Search for the cell housing the specified text and yield its (x, y) center coordinate. 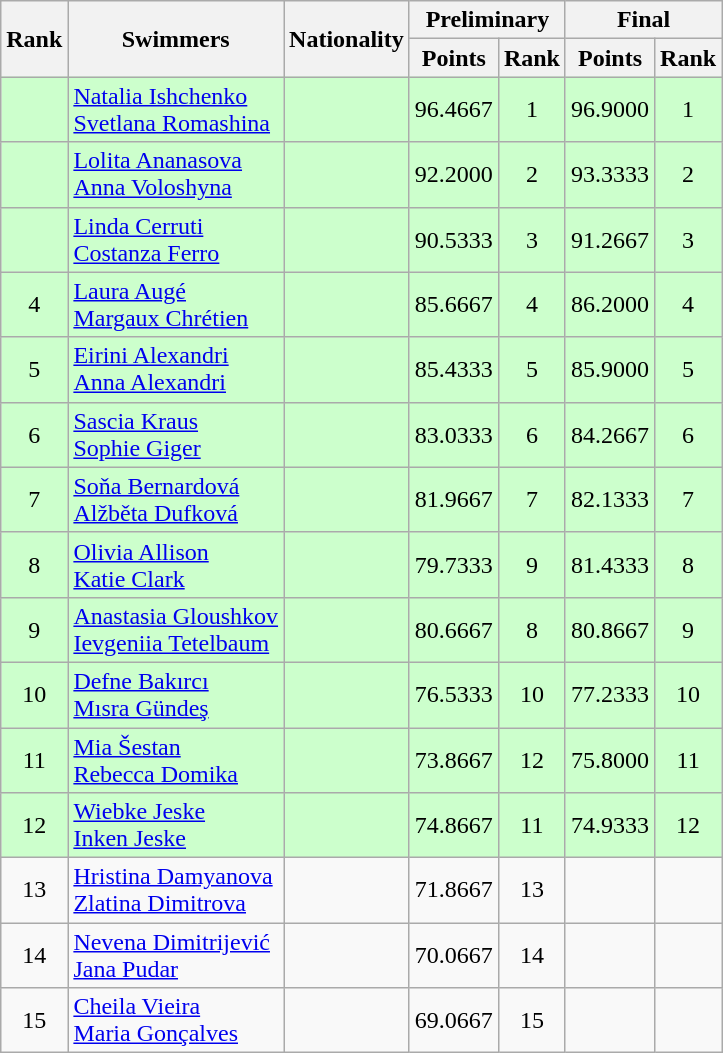
76.5333 (454, 694)
Final (643, 20)
Lolita AnanasovaAnna Voloshyna (176, 174)
Cheila VieiraMaria Gonçalves (176, 1020)
80.6667 (454, 630)
86.2000 (610, 304)
85.6667 (454, 304)
Sascia KrausSophie Giger (176, 434)
Laura AugéMargaux Chrétien (176, 304)
77.2333 (610, 694)
74.9333 (610, 826)
69.0667 (454, 1020)
81.9667 (454, 500)
Mia ŠestanRebecca Domika (176, 760)
91.2667 (610, 240)
84.2667 (610, 434)
75.8000 (610, 760)
80.8667 (610, 630)
93.3333 (610, 174)
96.4667 (454, 110)
81.4333 (610, 564)
73.8667 (454, 760)
Swimmers (176, 39)
92.2000 (454, 174)
85.4333 (454, 370)
Natalia IshchenkoSvetlana Romashina (176, 110)
83.0333 (454, 434)
79.7333 (454, 564)
74.8667 (454, 826)
Anastasia GloushkovIevgeniia Tetelbaum (176, 630)
Linda CerrutiCostanza Ferro (176, 240)
Hristina DamyanovaZlatina Dimitrova (176, 890)
Soňa BernardováAlžběta Dufková (176, 500)
85.9000 (610, 370)
90.5333 (454, 240)
71.8667 (454, 890)
Eirini AlexandriAnna Alexandri (176, 370)
Nevena DimitrijevićJana Pudar (176, 956)
Olivia AllisonKatie Clark (176, 564)
82.1333 (610, 500)
Nationality (347, 39)
Wiebke JeskeInken Jeske (176, 826)
96.9000 (610, 110)
Defne BakırcıMısra Gündeş (176, 694)
70.0667 (454, 956)
Preliminary (487, 20)
